Return the (X, Y) coordinate for the center point of the cell that contains the specified text.  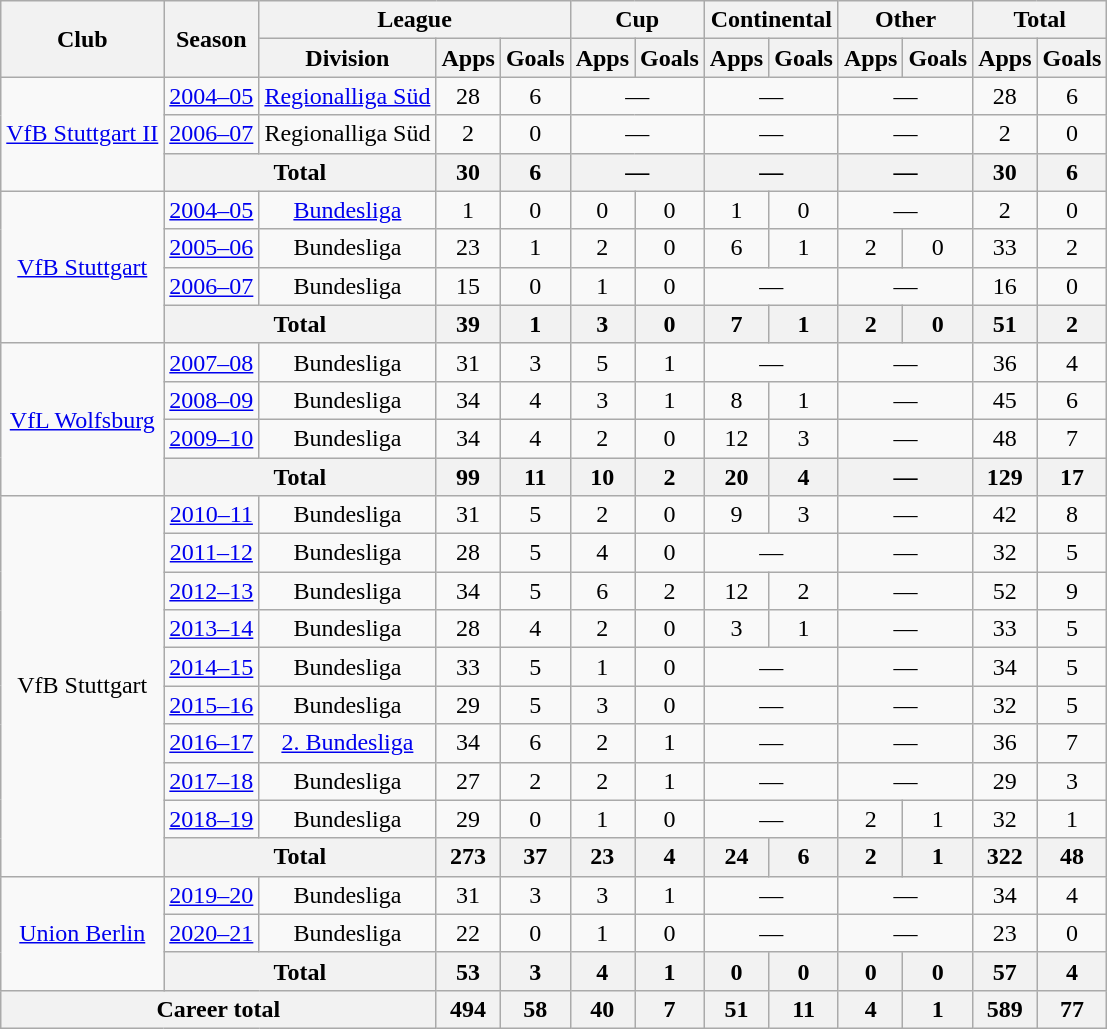
57 (1005, 971)
40 (602, 1009)
VfL Wolfsburg (82, 419)
589 (1005, 1009)
494 (468, 1009)
2020–21 (212, 933)
99 (468, 477)
2015–16 (212, 705)
42 (1005, 515)
Cup (637, 20)
Continental (771, 20)
20 (736, 477)
10 (602, 477)
2012–13 (212, 591)
2005–06 (212, 248)
2. Bundesliga (348, 743)
24 (736, 857)
17 (1072, 477)
45 (1005, 400)
2007–08 (212, 362)
2008–09 (212, 400)
2010–11 (212, 515)
Other (905, 20)
2016–17 (212, 743)
58 (535, 1009)
273 (468, 857)
2017–18 (212, 781)
VfB Stuttgart II (82, 134)
Season (212, 39)
37 (535, 857)
129 (1005, 477)
Division (348, 58)
322 (1005, 857)
Career total (218, 1009)
2014–15 (212, 667)
2009–10 (212, 438)
2013–14 (212, 629)
Union Berlin (82, 933)
15 (468, 286)
27 (468, 781)
22 (468, 933)
League (414, 20)
2018–19 (212, 819)
2011–12 (212, 553)
Club (82, 39)
2019–20 (212, 895)
53 (468, 971)
16 (1005, 286)
39 (468, 324)
52 (1005, 591)
77 (1072, 1009)
